For the text-containing cell, return its midpoint in (x, y) coordinate format. 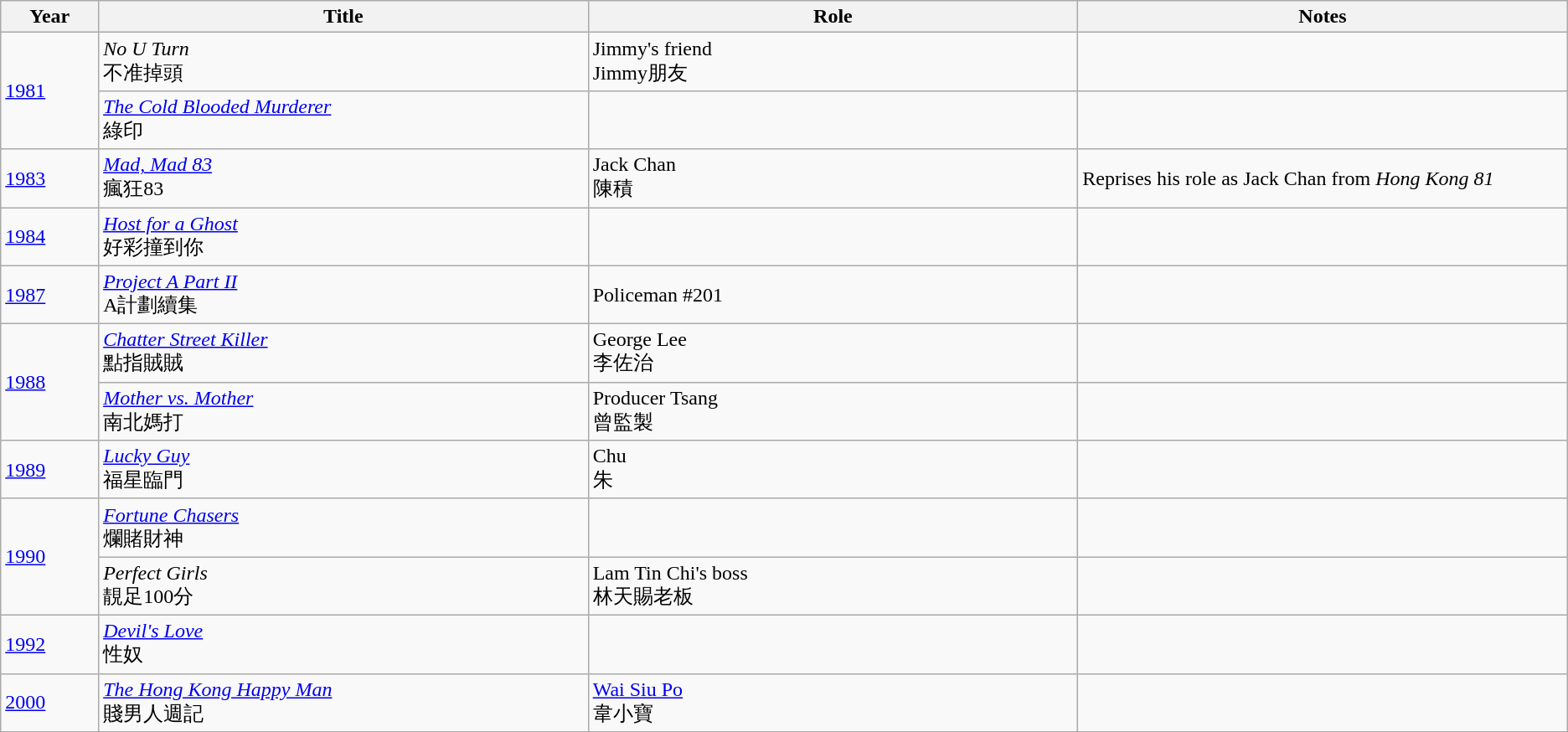
1983 (50, 178)
Title (343, 17)
Chatter Street Killer點指賊賊 (343, 353)
1992 (50, 644)
The Hong Kong Happy Man賤男人週記 (343, 703)
Project A Part IIA計劃續集 (343, 295)
1987 (50, 295)
Notes (1323, 17)
1990 (50, 556)
Mother vs. Mother南北媽打 (343, 411)
Host for a Ghost好彩撞到你 (343, 237)
Fortune Chasers爛賭財神 (343, 528)
Wai Siu Po韋小寶 (833, 703)
Policeman #201 (833, 295)
The Cold Blooded Murderer綠印 (343, 120)
Devil's Love性奴 (343, 644)
Year (50, 17)
Jack Chan陳積 (833, 178)
1984 (50, 237)
Perfect Girls靚足100分 (343, 586)
1989 (50, 470)
Producer Tsang曾監製 (833, 411)
1988 (50, 382)
George Lee李佐治 (833, 353)
Lucky Guy福星臨門 (343, 470)
Mad, Mad 83瘋狂83 (343, 178)
2000 (50, 703)
Jimmy's friendJimmy朋友 (833, 62)
Reprises his role as Jack Chan from Hong Kong 81 (1323, 178)
Role (833, 17)
1981 (50, 90)
Chu朱 (833, 470)
Lam Tin Chi's boss林天賜老板 (833, 586)
No U Turn不准掉頭 (343, 62)
